Capture the cell that displays the provided text and extract its [x, y] central coordinate. 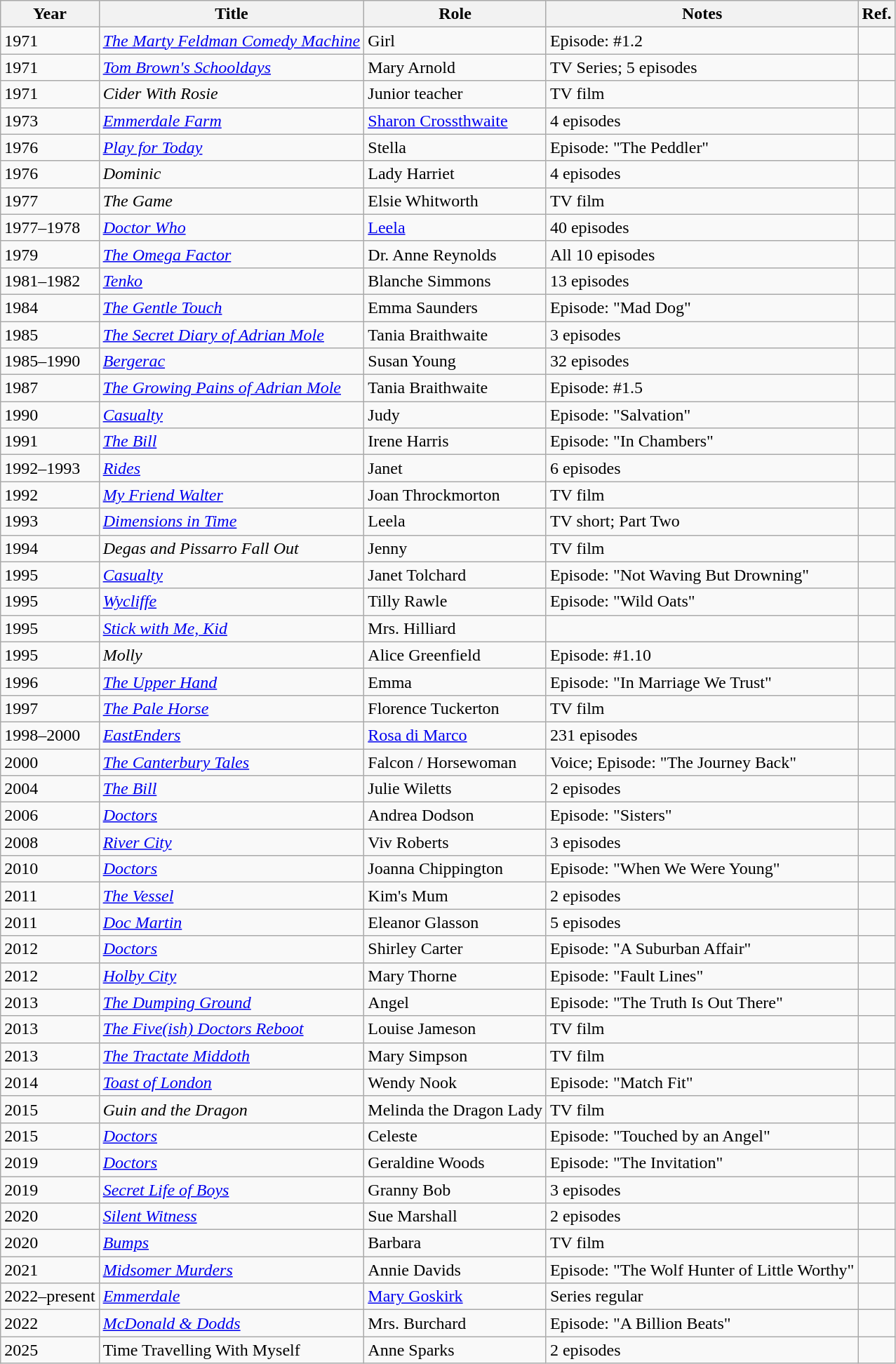
Emma [455, 682]
Irene Harris [455, 442]
Holby City [232, 976]
Episode: "The Wolf Hunter of Little Worthy" [702, 1270]
EastEnders [232, 735]
Episode: "Mad Dog" [702, 307]
The Marty Feldman Comedy Machine [232, 41]
Mary Goskirk [455, 1297]
1984 [50, 307]
Play for Today [232, 147]
Episode: "A Billion Beats" [702, 1323]
Barbara [455, 1243]
Year [50, 14]
Julie Wiletts [455, 789]
Episode: "In Chambers" [702, 442]
40 episodes [702, 227]
The Dumping Ground [232, 1002]
Episode: #1.10 [702, 655]
Eleanor Glasson [455, 922]
Episode: "Salvation" [702, 415]
Cider With Rosie [232, 94]
Stella [455, 147]
Falcon / Horsewoman [455, 762]
Rosa di Marco [455, 735]
Elsie Whitworth [455, 201]
1987 [50, 388]
5 episodes [702, 922]
1998–2000 [50, 735]
Tenko [232, 281]
1996 [50, 682]
Girl [455, 41]
231 episodes [702, 735]
1973 [50, 121]
Jenny [455, 548]
1993 [50, 522]
6 episodes [702, 468]
Episode: "Not Waving But Drowning" [702, 575]
1985–1990 [50, 362]
Sharon Crossthwaite [455, 121]
Mrs. Hilliard [455, 628]
2022–present [50, 1297]
Kim's Mum [455, 896]
Emmerdale [232, 1297]
The Omega Factor [232, 254]
Episode: "The Peddler" [702, 147]
Bumps [232, 1243]
My Friend Walter [232, 495]
1992–1993 [50, 468]
Dimensions in Time [232, 522]
1985 [50, 335]
Junior teacher [455, 94]
Viv Roberts [455, 842]
Wendy Nook [455, 1082]
Andrea Dodson [455, 816]
Episode: "When We Were Young" [702, 869]
2014 [50, 1082]
Episode: "The Truth Is Out There" [702, 1002]
The Canterbury Tales [232, 762]
Episode: "A Suburban Affair" [702, 949]
Joanna Chippington [455, 869]
Celeste [455, 1136]
Emmerdale Farm [232, 121]
River City [232, 842]
Judy [455, 415]
Episode: "The Invitation" [702, 1163]
Episode: "Fault Lines" [702, 976]
Mary Arnold [455, 67]
Mary Thorne [455, 976]
1991 [50, 442]
Blanche Simmons [455, 281]
Janet [455, 468]
Mrs. Burchard [455, 1323]
Florence Tuckerton [455, 708]
Sue Marshall [455, 1217]
Rides [232, 468]
Tom Brown's Schooldays [232, 67]
The Pale Horse [232, 708]
Angel [455, 1002]
Guin and the Dragon [232, 1109]
Susan Young [455, 362]
Granny Bob [455, 1190]
Silent Witness [232, 1217]
Lady Harriet [455, 174]
Notes [702, 14]
2004 [50, 789]
Ref. [877, 14]
1977 [50, 201]
Alice Greenfield [455, 655]
Louise Jameson [455, 1029]
McDonald & Dodds [232, 1323]
All 10 episodes [702, 254]
Toast of London [232, 1082]
2010 [50, 869]
Midsomer Murders [232, 1270]
Episode: #1.2 [702, 41]
Wycliffe [232, 602]
1990 [50, 415]
1977–1978 [50, 227]
Series regular [702, 1297]
Stick with Me, Kid [232, 628]
Molly [232, 655]
The Game [232, 201]
2022 [50, 1323]
Episode: "Sisters" [702, 816]
Shirley Carter [455, 949]
The Tractate Middoth [232, 1056]
Doc Martin [232, 922]
1981–1982 [50, 281]
The Vessel [232, 896]
The Upper Hand [232, 682]
2008 [50, 842]
Title [232, 14]
Doctor Who [232, 227]
Dominic [232, 174]
Emma Saunders [455, 307]
2000 [50, 762]
1979 [50, 254]
Role [455, 14]
The Secret Diary of Adrian Mole [232, 335]
1997 [50, 708]
Melinda the Dragon Lady [455, 1109]
Episode: #1.5 [702, 388]
Secret Life of Boys [232, 1190]
Bergerac [232, 362]
2025 [50, 1350]
32 episodes [702, 362]
The Five(ish) Doctors Reboot [232, 1029]
Tilly Rawle [455, 602]
Geraldine Woods [455, 1163]
Episode: "Match Fit" [702, 1082]
TV short; Part Two [702, 522]
Anne Sparks [455, 1350]
Annie Davids [455, 1270]
1992 [50, 495]
Degas and Pissarro Fall Out [232, 548]
Episode: "In Marriage We Trust" [702, 682]
2006 [50, 816]
TV Series; 5 episodes [702, 67]
Episode: "Touched by an Angel" [702, 1136]
13 episodes [702, 281]
The Gentle Touch [232, 307]
Time Travelling With Myself [232, 1350]
Joan Throckmorton [455, 495]
Mary Simpson [455, 1056]
1994 [50, 548]
Janet Tolchard [455, 575]
Dr. Anne Reynolds [455, 254]
The Growing Pains of Adrian Mole [232, 388]
Voice; Episode: "The Journey Back" [702, 762]
Episode: "Wild Oats" [702, 602]
2021 [50, 1270]
